Detect which cell encompasses the target text, then output its [X, Y] center coordinate. 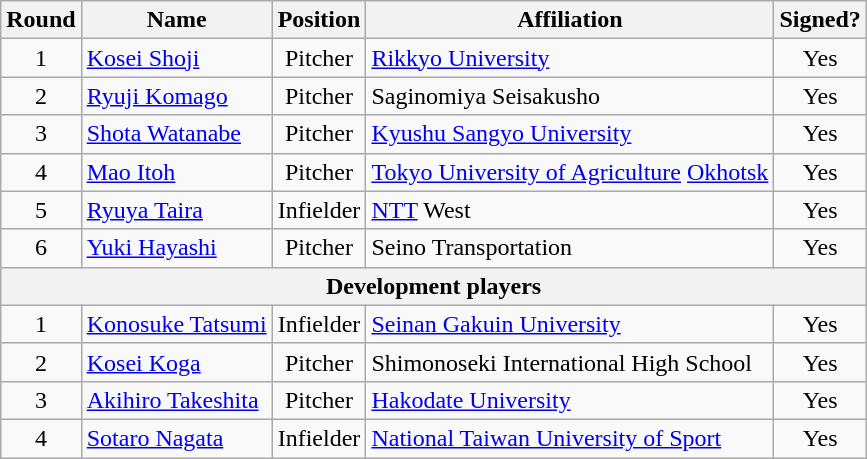
Saginomiya Seisakusho [570, 96]
Konosuke Tatsumi [176, 324]
Akihiro Takeshita [176, 400]
Name [176, 20]
Kyushu Sangyo University [570, 134]
Shimonoseki International High School [570, 362]
NTT West [570, 210]
Development players [434, 286]
Kosei Koga [176, 362]
Seinan Gakuin University [570, 324]
Ryuya Taira [176, 210]
5 [41, 210]
Affiliation [570, 20]
Mao Itoh [176, 172]
National Taiwan University of Sport [570, 438]
Round [41, 20]
Signed? [820, 20]
Sotaro Nagata [176, 438]
Seino Transportation [570, 248]
Ryuji Komago [176, 96]
Hakodate University [570, 400]
Rikkyo University [570, 58]
Kosei Shoji [176, 58]
Position [319, 20]
Shota Watanabe [176, 134]
6 [41, 248]
Yuki Hayashi [176, 248]
Tokyo University of Agriculture Okhotsk [570, 172]
